Capture the cell that displays the provided text and extract its (x, y) central coordinate. 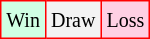
Win (24, 20)
Loss (126, 20)
Draw (72, 20)
